Pinpoint the cell where the given text exists, returning its (X, Y) midpoint coordinate. 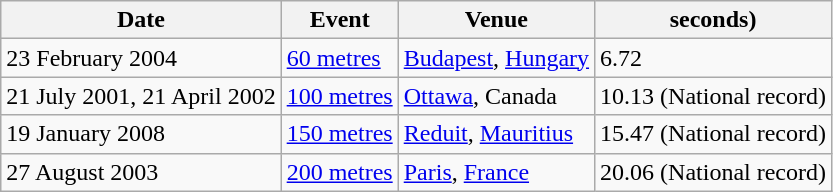
Date (141, 20)
200 metres (340, 172)
100 metres (340, 96)
10.13 (National record) (714, 96)
23 February 2004 (141, 58)
150 metres (340, 134)
21 July 2001, 21 April 2002 (141, 96)
Reduit, Mauritius (496, 134)
27 August 2003 (141, 172)
Event (340, 20)
Paris, France (496, 172)
60 metres (340, 58)
20.06 (National record) (714, 172)
19 January 2008 (141, 134)
Budapest, Hungary (496, 58)
Ottawa, Canada (496, 96)
seconds) (714, 20)
6.72 (714, 58)
15.47 (National record) (714, 134)
Venue (496, 20)
